Determine the [x, y] coordinate at the center of the cell enclosing the given text.  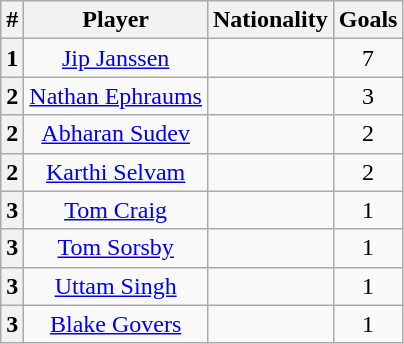
Nathan Ephraums [116, 96]
Nationality [270, 20]
Player [116, 20]
Karthi Selvam [116, 172]
Goals [368, 20]
Blake Govers [116, 324]
Jip Janssen [116, 58]
7 [368, 58]
Uttam Singh [116, 286]
# [12, 20]
Tom Sorsby [116, 248]
Tom Craig [116, 210]
Abharan Sudev [116, 134]
